Search for the cell housing the specified text and yield its [x, y] center coordinate. 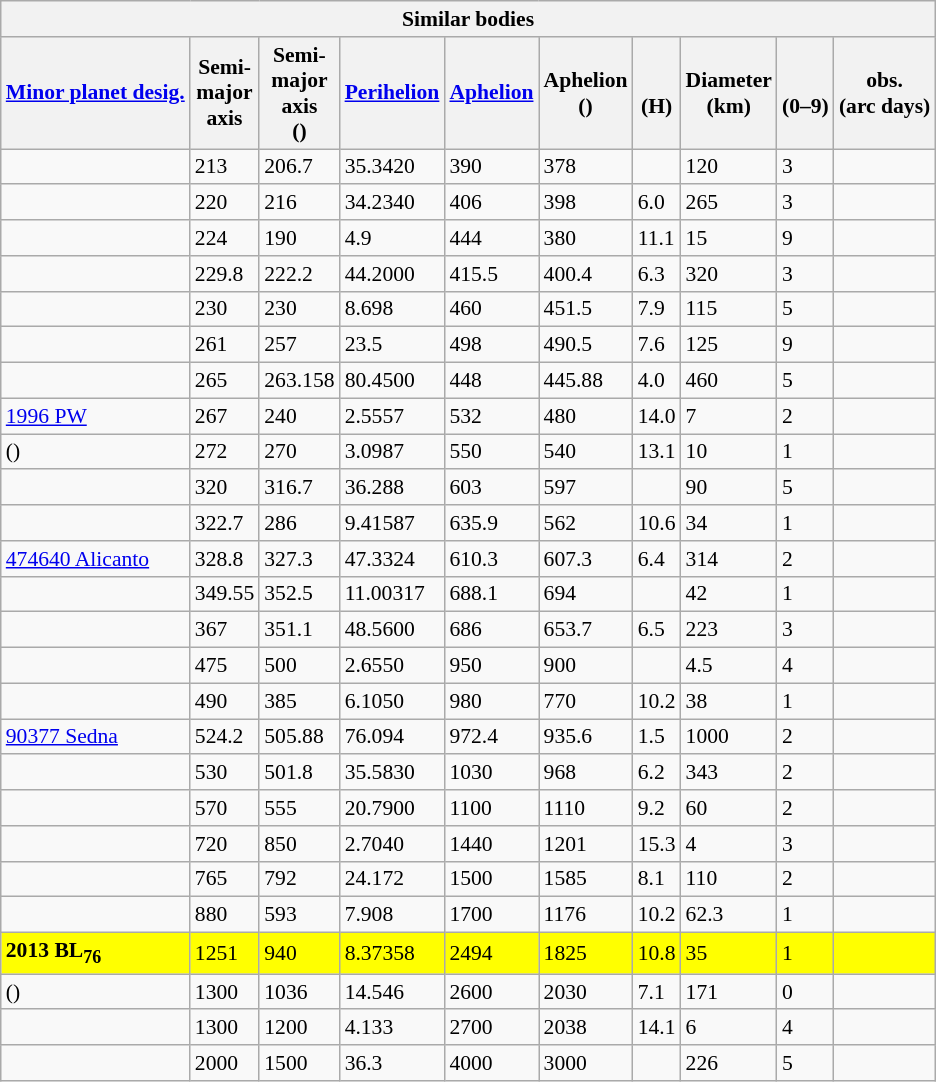
14.0 [657, 416]
47.3324 [392, 559]
7.6 [657, 345]
4.0 [657, 381]
7 [729, 416]
2.6550 [392, 666]
206.7 [299, 167]
60 [729, 808]
8.37358 [392, 954]
720 [224, 844]
36.288 [392, 488]
490 [224, 701]
36.3 [392, 1063]
4.5 [729, 666]
1825 [586, 954]
500 [299, 666]
1110 [586, 808]
349.55 [224, 594]
0 [806, 992]
550 [491, 452]
770 [586, 701]
35.5830 [392, 773]
Aphelion [491, 93]
635.9 [491, 523]
Perihelion [392, 93]
10 [729, 452]
322.7 [224, 523]
2013 BL76 [96, 954]
Diameter(km) [729, 93]
190 [299, 238]
8.1 [657, 879]
222.2 [299, 274]
7.908 [392, 915]
765 [224, 879]
90377 Sedna [96, 737]
6.4 [657, 559]
257 [299, 345]
14.546 [392, 992]
653.7 [586, 630]
2700 [491, 1028]
880 [224, 915]
120 [729, 167]
263.158 [299, 381]
223 [729, 630]
448 [491, 381]
444 [491, 238]
398 [586, 203]
451.5 [586, 309]
(H) [657, 93]
314 [729, 559]
(0–9) [806, 93]
540 [586, 452]
498 [491, 345]
1030 [491, 773]
3.0987 [392, 452]
2000 [224, 1063]
15 [729, 238]
1036 [299, 992]
4000 [491, 1063]
501.8 [299, 773]
226 [729, 1063]
328.8 [224, 559]
367 [224, 630]
270 [299, 452]
352.5 [299, 594]
610.3 [491, 559]
415.5 [491, 274]
688.1 [491, 594]
390 [491, 167]
267 [224, 416]
240 [299, 416]
3000 [586, 1063]
530 [224, 773]
9.41587 [392, 523]
23.5 [392, 345]
Semi-majoraxis() [299, 93]
343 [729, 773]
11.00317 [392, 594]
607.3 [586, 559]
35 [729, 954]
213 [224, 167]
6 [729, 1028]
10.8 [657, 954]
900 [586, 666]
850 [299, 844]
10.6 [657, 523]
286 [299, 523]
Aphelion() [586, 93]
42 [729, 594]
8.698 [392, 309]
2600 [491, 992]
110 [729, 879]
972.4 [491, 737]
38 [729, 701]
6.0 [657, 203]
935.6 [586, 737]
1176 [586, 915]
261 [224, 345]
406 [491, 203]
7.1 [657, 992]
940 [299, 954]
14.1 [657, 1028]
686 [491, 630]
62.3 [729, 915]
694 [586, 594]
6.3 [657, 274]
44.2000 [392, 274]
385 [299, 701]
570 [224, 808]
327.3 [299, 559]
Minor planet desig. [96, 93]
11.1 [657, 238]
15.3 [657, 844]
272 [224, 452]
378 [586, 167]
562 [586, 523]
Semi-majoraxis [224, 93]
7.9 [657, 309]
603 [491, 488]
Similar bodies [468, 19]
216 [299, 203]
220 [224, 203]
6.1050 [392, 701]
13.1 [657, 452]
480 [586, 416]
2.5557 [392, 416]
34.2340 [392, 203]
224 [224, 238]
2038 [586, 1028]
171 [729, 992]
20.7900 [392, 808]
316.7 [299, 488]
80.4500 [392, 381]
9.2 [657, 808]
532 [491, 416]
4.9 [392, 238]
6.2 [657, 773]
1201 [586, 844]
400.4 [586, 274]
474640 Alicanto [96, 559]
490.5 [586, 345]
597 [586, 488]
24.172 [392, 879]
1585 [586, 879]
555 [299, 808]
380 [586, 238]
1.5 [657, 737]
2494 [491, 954]
2030 [586, 992]
48.5600 [392, 630]
1100 [491, 808]
35.3420 [392, 167]
obs.(arc days) [884, 93]
475 [224, 666]
2.7040 [392, 844]
980 [491, 701]
76.094 [392, 737]
445.88 [586, 381]
351.1 [299, 630]
593 [299, 915]
950 [491, 666]
1000 [729, 737]
968 [586, 773]
125 [729, 345]
34 [729, 523]
229.8 [224, 274]
115 [729, 309]
1200 [299, 1028]
1996 PW [96, 416]
505.88 [299, 737]
792 [299, 879]
4.133 [392, 1028]
1700 [491, 915]
1440 [491, 844]
524.2 [224, 737]
90 [729, 488]
6.5 [657, 630]
1251 [224, 954]
